Capture the cell that displays the provided text and extract its (X, Y) central coordinate. 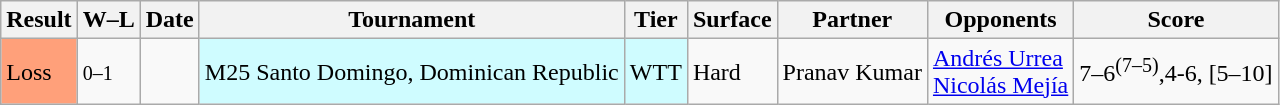
Surface (732, 20)
Partner (852, 20)
W–L (108, 20)
Score (1176, 20)
7–6(7–5),4-6, [5–10] (1176, 72)
M25 Santo Domingo, Dominican Republic (412, 72)
Tier (656, 20)
Loss (39, 72)
Date (170, 20)
0–1 (108, 72)
Tournament (412, 20)
Hard (732, 72)
WTT (656, 72)
Andrés Urrea Nicolás Mejía (1000, 72)
Pranav Kumar (852, 72)
Result (39, 20)
Opponents (1000, 20)
